Detect which cell encompasses the target text, then output its [X, Y] center coordinate. 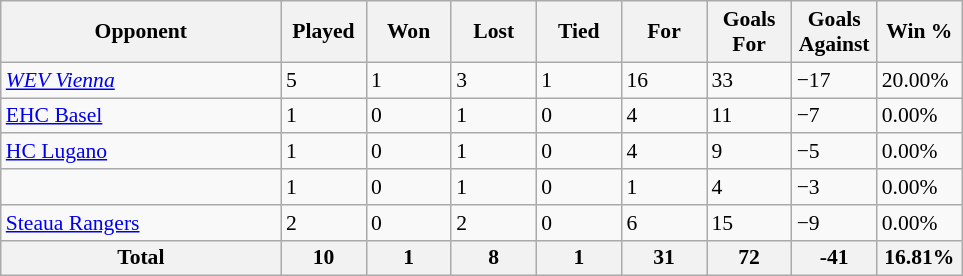
3 [494, 80]
20.00% [920, 80]
Opponent [141, 32]
31 [664, 258]
10 [324, 258]
For [664, 32]
16.81% [920, 258]
9 [748, 152]
−5 [834, 152]
11 [748, 116]
Played [324, 32]
−7 [834, 116]
8 [494, 258]
16 [664, 80]
EHC Basel [141, 116]
Win % [920, 32]
Goals Against [834, 32]
Tied [578, 32]
−9 [834, 223]
Steaua Rangers [141, 223]
−17 [834, 80]
33 [748, 80]
-41 [834, 258]
Won [408, 32]
6 [664, 223]
WEV Vienna [141, 80]
15 [748, 223]
Goals For [748, 32]
Total [141, 258]
72 [748, 258]
HC Lugano [141, 152]
−3 [834, 187]
Lost [494, 32]
5 [324, 80]
